Scan for the cell matching the given text and deliver its (X, Y) coordinate at center. 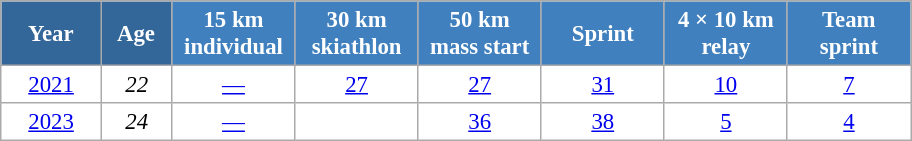
50 km mass start (480, 34)
5 (726, 122)
10 (726, 85)
30 km skiathlon (356, 34)
Year (52, 34)
15 km individual (234, 34)
31 (602, 85)
Age (136, 34)
Team sprint (848, 34)
24 (136, 122)
4 (848, 122)
7 (848, 85)
2023 (52, 122)
22 (136, 85)
38 (602, 122)
4 × 10 km relay (726, 34)
Sprint (602, 34)
2021 (52, 85)
36 (480, 122)
